Determine the [X, Y] coordinate at the center of the cell enclosing the given text.  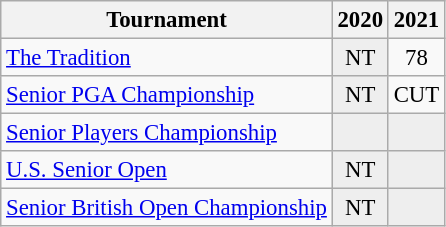
2021 [416, 20]
2020 [360, 20]
The Tradition [166, 58]
Senior Players Championship [166, 133]
Senior British Open Championship [166, 208]
U.S. Senior Open [166, 170]
Tournament [166, 20]
78 [416, 58]
CUT [416, 95]
Senior PGA Championship [166, 95]
